Search for the cell housing the specified text and yield its [X, Y] center coordinate. 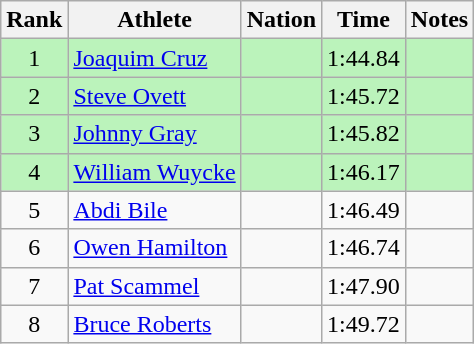
2 [34, 96]
Abdi Bile [154, 210]
Joaquim Cruz [154, 58]
1:46.17 [364, 172]
Nation [281, 20]
Rank [34, 20]
8 [34, 324]
Notes [439, 20]
1:46.74 [364, 248]
William Wuycke [154, 172]
Time [364, 20]
1:46.49 [364, 210]
Bruce Roberts [154, 324]
Johnny Gray [154, 134]
7 [34, 286]
6 [34, 248]
4 [34, 172]
1:47.90 [364, 286]
1:45.82 [364, 134]
1:49.72 [364, 324]
Owen Hamilton [154, 248]
1:44.84 [364, 58]
Steve Ovett [154, 96]
3 [34, 134]
Pat Scammel [154, 286]
5 [34, 210]
1 [34, 58]
1:45.72 [364, 96]
Athlete [154, 20]
